Return [x, y] of the center of cell containing provided text 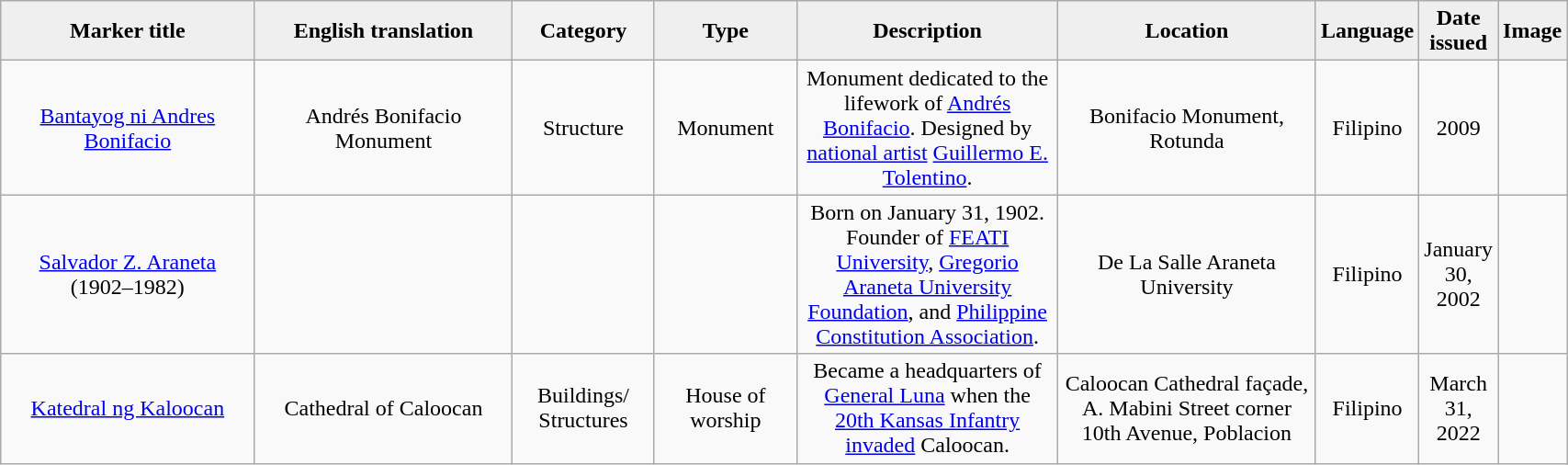
Description [928, 31]
House of worship [726, 408]
Date issued [1459, 31]
Buildings/ Structures [583, 408]
Katedral ng Kaloocan [128, 408]
Monument [726, 128]
Salvador Z. Araneta(1902–1982) [128, 274]
English translation [384, 31]
Structure [583, 128]
Image [1532, 31]
Bonifacio Monument, Rotunda [1187, 128]
Bantayog ni Andres Bonifacio [128, 128]
Caloocan Cathedral façade, A. Mabini Street corner 10th Avenue, Poblacion [1187, 408]
Cathedral of Caloocan [384, 408]
March 31, 2022 [1459, 408]
Category [583, 31]
De La Salle Araneta University [1187, 274]
2009 [1459, 128]
Language [1367, 31]
Type [726, 31]
Monument dedicated to the lifework of Andrés Bonifacio. Designed by national artist Guillermo E. Tolentino. [928, 128]
Became a headquarters of General Luna when the 20th Kansas Infantry invaded Caloocan. [928, 408]
Andrés Bonifacio Monument [384, 128]
Marker title [128, 31]
Born on January 31, 1902. Founder of FEATI University, Gregorio Araneta University Foundation, and Philippine Constitution Association. [928, 274]
January 30, 2002 [1459, 274]
Location [1187, 31]
